Output the [x, y] coordinate of the center of the cell containing the given text.  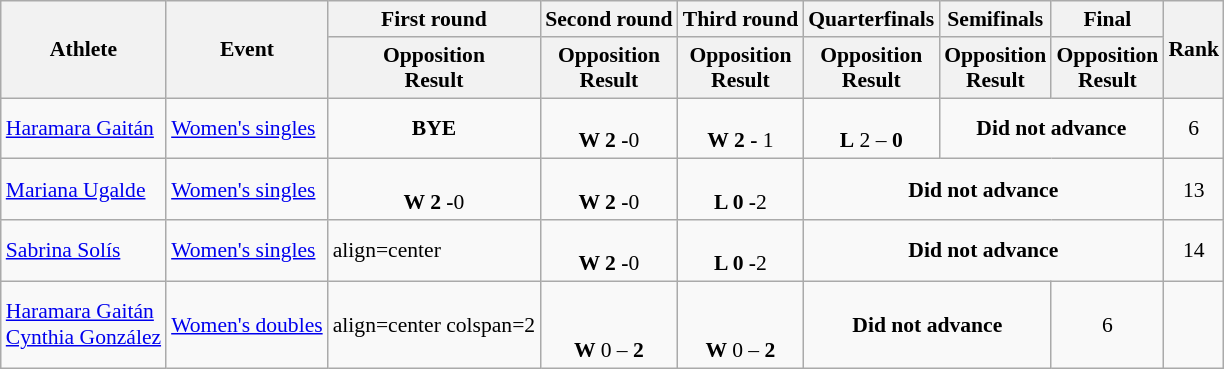
Third round [741, 19]
13 [1194, 190]
Final [1107, 19]
Event [247, 50]
Semifinals [995, 19]
Mariana Ugalde [84, 190]
14 [1194, 250]
Haramara Gaitán [84, 128]
Athlete [84, 50]
L 2 – 0 [871, 128]
Quarterfinals [871, 19]
BYE [434, 128]
Second round [609, 19]
Rank [1194, 50]
Sabrina Solís [84, 250]
Haramara GaitánCynthia González [84, 324]
First round [434, 19]
align=center colspan=2 [434, 324]
W 2 - 1 [741, 128]
Women's doubles [247, 324]
align=center [434, 250]
